Extract the (x, y) coordinate from the center of the cell holding the provided text.  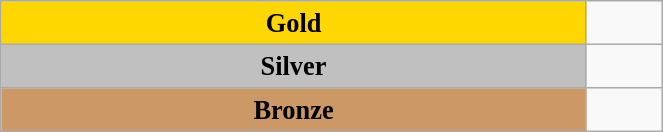
Silver (294, 66)
Bronze (294, 109)
Gold (294, 22)
